Search for the cell housing the specified text and yield its [x, y] center coordinate. 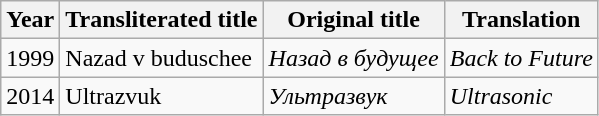
Ultrazvuk [162, 96]
2014 [30, 96]
Translation [521, 20]
Ultrasonic [521, 96]
Ультразвук [354, 96]
Transliterated title [162, 20]
Year [30, 20]
Back to Future [521, 58]
Nazad v buduschee [162, 58]
Original title [354, 20]
Назад в будущее [354, 58]
1999 [30, 58]
